Search for the cell housing the specified text and yield its [x, y] center coordinate. 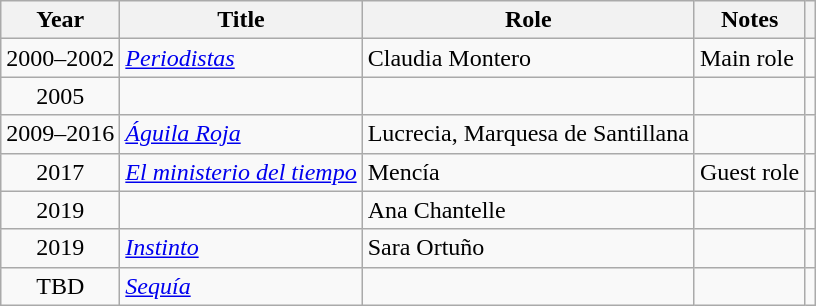
El ministerio del tiempo [241, 172]
Notes [749, 20]
Sara Ortuño [528, 248]
2017 [60, 172]
Sequía [241, 286]
Main role [749, 58]
Year [60, 20]
TBD [60, 286]
2009–2016 [60, 134]
Periodistas [241, 58]
Title [241, 20]
Instinto [241, 248]
Role [528, 20]
Guest role [749, 172]
Lucrecia, Marquesa de Santillana [528, 134]
2000–2002 [60, 58]
Ana Chantelle [528, 210]
2005 [60, 96]
Claudia Montero [528, 58]
Mencía [528, 172]
Águila Roja [241, 134]
